Pinpoint the cell where the given text exists, returning its [x, y] midpoint coordinate. 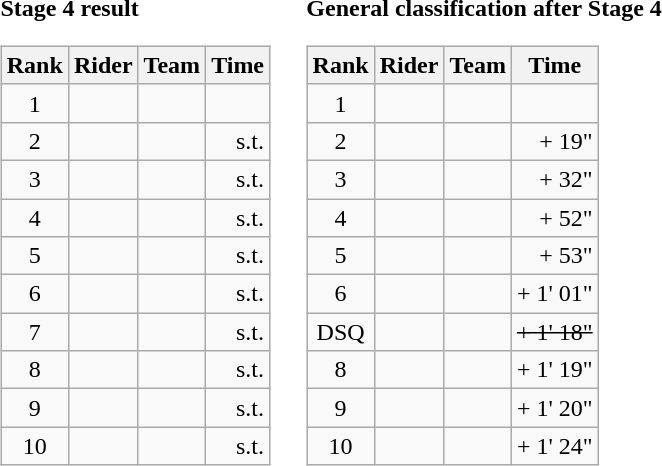
+ 32" [554, 179]
+ 53" [554, 256]
+ 1' 20" [554, 408]
+ 1' 18" [554, 332]
DSQ [340, 332]
+ 1' 01" [554, 294]
+ 52" [554, 217]
7 [34, 332]
+ 1' 24" [554, 446]
+ 19" [554, 141]
+ 1' 19" [554, 370]
